Scan for the cell matching the given text and deliver its [x, y] coordinate at center. 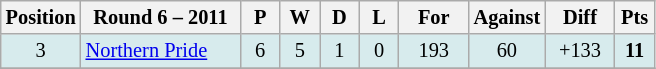
+133 [580, 51]
0 [379, 51]
193 [434, 51]
Position [41, 17]
3 [41, 51]
Round 6 – 2011 [161, 17]
L [379, 17]
Diff [580, 17]
P [260, 17]
W [300, 17]
1 [340, 51]
5 [300, 51]
60 [508, 51]
Northern Pride [161, 51]
Pts [635, 17]
Against [508, 17]
D [340, 17]
11 [635, 51]
For [434, 17]
6 [260, 51]
